Provide the [X, Y] coordinate of the cell's center where the given text is located.  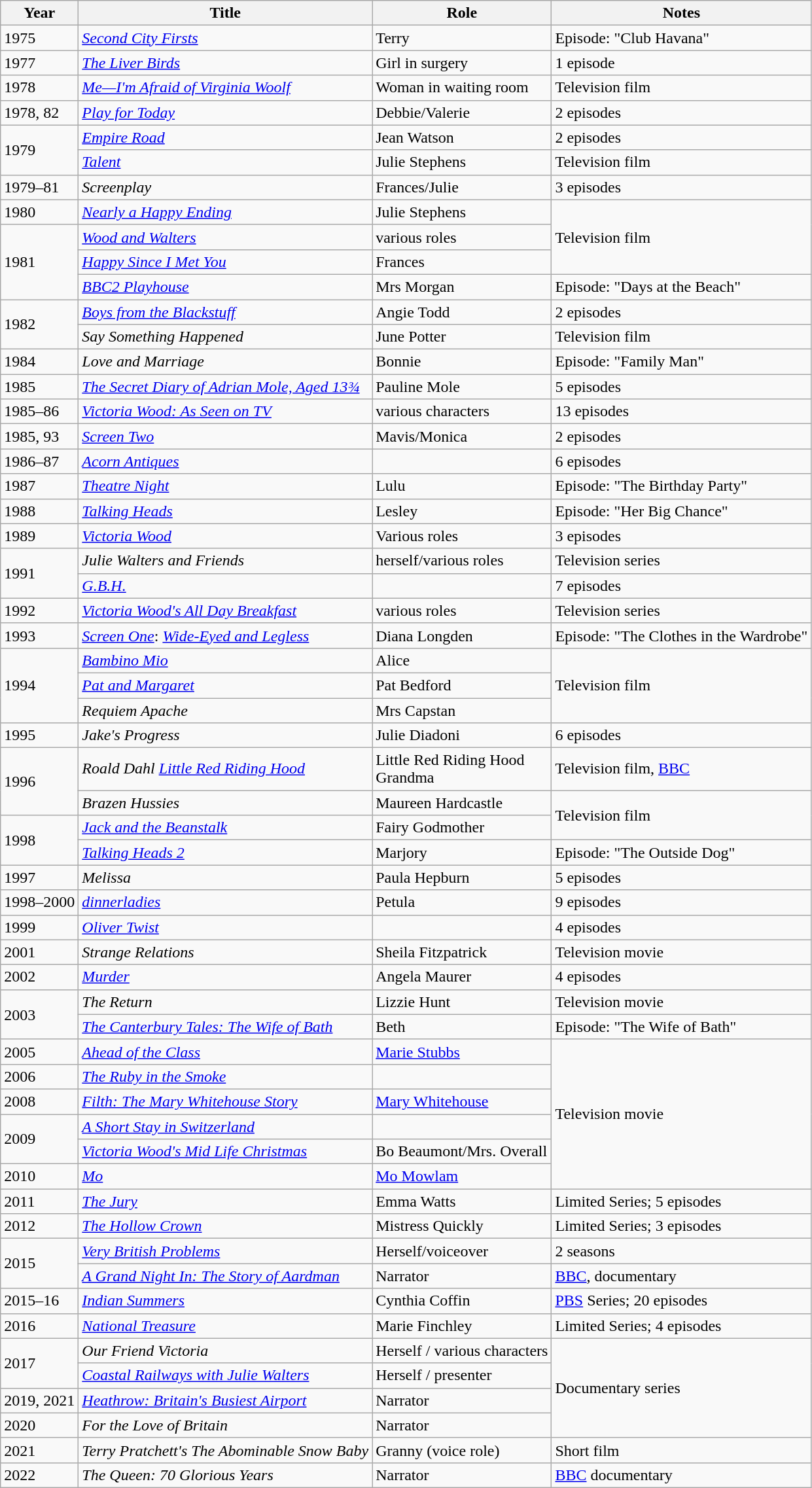
2015–16 [39, 1301]
The Return [225, 1002]
Documentary series [682, 1388]
1980 [39, 212]
dinnerladies [225, 902]
2012 [39, 1226]
Theatre Night [225, 486]
Limited Series; 5 episodes [682, 1201]
Herself / various characters [462, 1351]
various characters [462, 412]
Say Something Happened [225, 337]
1995 [39, 735]
Melissa [225, 877]
Heathrow: Britain's Busiest Airport [225, 1400]
Play for Today [225, 113]
Acorn Antiques [225, 461]
Limited Series; 4 episodes [682, 1326]
Maureen Hardcastle [462, 803]
Fairy Godmother [462, 828]
Empire Road [225, 137]
Episode: "The Wife of Bath" [682, 1027]
Nearly a Happy Ending [225, 212]
1986–87 [39, 461]
herself/various roles [462, 561]
Title [225, 13]
Terry [462, 38]
2019, 2021 [39, 1400]
2016 [39, 1326]
BBC, documentary [682, 1276]
2020 [39, 1425]
Little Red Riding Hood Grandma [462, 770]
Frances/Julie [462, 187]
The Queen: 70 Glorious Years [225, 1475]
Marie Finchley [462, 1326]
1991 [39, 573]
1985–86 [39, 412]
Angie Todd [462, 312]
1 episode [682, 63]
Limited Series; 3 episodes [682, 1226]
Julie Walters and Friends [225, 561]
2017 [39, 1363]
Mary Whitehouse [462, 1101]
1998 [39, 840]
Angela Maurer [462, 977]
The Jury [225, 1201]
1979 [39, 150]
Girl in surgery [462, 63]
Herself / presenter [462, 1375]
2015 [39, 1264]
Love and Marriage [225, 362]
Wood and Walters [225, 237]
Talent [225, 162]
2022 [39, 1475]
Filth: The Mary Whitehouse Story [225, 1101]
Mrs Capstan [462, 710]
Granny (voice role) [462, 1450]
Screen Two [225, 436]
1982 [39, 325]
Paula Hepburn [462, 877]
Herself/voiceover [462, 1251]
A Grand Night In: The Story of Aardman [225, 1276]
BBC documentary [682, 1475]
1985, 93 [39, 436]
Alice [462, 660]
PBS Series; 20 episodes [682, 1301]
Murder [225, 977]
Diana Longden [462, 635]
1984 [39, 362]
Notes [682, 13]
9 episodes [682, 902]
Frances [462, 262]
Very British Problems [225, 1251]
Episode: "The Outside Dog" [682, 853]
Our Friend Victoria [225, 1351]
Television film, BBC [682, 770]
Oliver Twist [225, 927]
2003 [39, 1014]
Bo Beaumont/Mrs. Overall [462, 1152]
Bambino Mio [225, 660]
Mo [225, 1177]
2 seasons [682, 1251]
Sheila Fitzpatrick [462, 952]
Bonnie [462, 362]
2005 [39, 1052]
1998–2000 [39, 902]
Julie Diadoni [462, 735]
Jean Watson [462, 137]
Mo Mowlam [462, 1177]
National Treasure [225, 1326]
Episode: "Family Man" [682, 362]
The Hollow Crown [225, 1226]
1978 [39, 88]
Beth [462, 1027]
2021 [39, 1450]
Pat Bedford [462, 685]
Marie Stubbs [462, 1052]
Screen One: Wide-Eyed and Legless [225, 635]
Episode: "The Clothes in the Wardrobe" [682, 635]
Episode: "Days at the Beach" [682, 287]
G.B.H. [225, 586]
Victoria Wood's Mid Life Christmas [225, 1152]
Petula [462, 902]
1978, 82 [39, 113]
Strange Relations [225, 952]
Episode: "Her Big Chance" [682, 511]
Lesley [462, 511]
1997 [39, 877]
2001 [39, 952]
Me—I'm Afraid of Virginia Woolf [225, 88]
Victoria Wood [225, 536]
The Canterbury Tales: The Wife of Bath [225, 1027]
Debbie/Valerie [462, 113]
Terry Pratchett's The Abominable Snow Baby [225, 1450]
The Ruby in the Smoke [225, 1076]
Role [462, 13]
Victoria Wood's All Day Breakfast [225, 611]
Marjory [462, 853]
1999 [39, 927]
2008 [39, 1101]
1979–81 [39, 187]
Short film [682, 1450]
2009 [39, 1139]
Lulu [462, 486]
2011 [39, 1201]
Screenplay [225, 187]
Lizzie Hunt [462, 1002]
Roald Dahl Little Red Riding Hood [225, 770]
Brazen Hussies [225, 803]
Second City Firsts [225, 38]
Episode: "Club Havana" [682, 38]
Talking Heads 2 [225, 853]
Episode: "The Birthday Party" [682, 486]
The Liver Birds [225, 63]
Mistress Quickly [462, 1226]
2006 [39, 1076]
Jake's Progress [225, 735]
Jack and the Beanstalk [225, 828]
Talking Heads [225, 511]
1988 [39, 511]
1992 [39, 611]
Mavis/Monica [462, 436]
Indian Summers [225, 1301]
Victoria Wood: As Seen on TV [225, 412]
For the Love of Britain [225, 1425]
Various roles [462, 536]
Pat and Margaret [225, 685]
1981 [39, 262]
2002 [39, 977]
1994 [39, 685]
Coastal Railways with Julie Walters [225, 1375]
Emma Watts [462, 1201]
Pauline Mole [462, 387]
1996 [39, 781]
BBC2 Playhouse [225, 287]
1975 [39, 38]
Mrs Morgan [462, 287]
7 episodes [682, 586]
Boys from the Blackstuff [225, 312]
1985 [39, 387]
A Short Stay in Switzerland [225, 1126]
1977 [39, 63]
Happy Since I Met You [225, 262]
Year [39, 13]
1989 [39, 536]
13 episodes [682, 412]
1987 [39, 486]
Cynthia Coffin [462, 1301]
Requiem Apache [225, 710]
The Secret Diary of Adrian Mole, Aged 13¾ [225, 387]
Ahead of the Class [225, 1052]
Woman in waiting room [462, 88]
1993 [39, 635]
2010 [39, 1177]
June Potter [462, 337]
